Return [X, Y] of the center of cell containing provided text 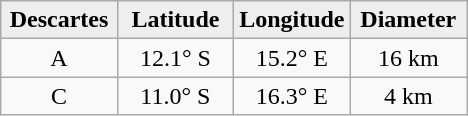
Longitude [292, 20]
Diameter [408, 20]
16 km [408, 58]
11.0° S [175, 96]
Latitude [175, 20]
12.1° S [175, 58]
4 km [408, 96]
Descartes [59, 20]
A [59, 58]
15.2° E [292, 58]
C [59, 96]
16.3° E [292, 96]
